Locate the cell with the specified text and output its (X, Y) center coordinate. 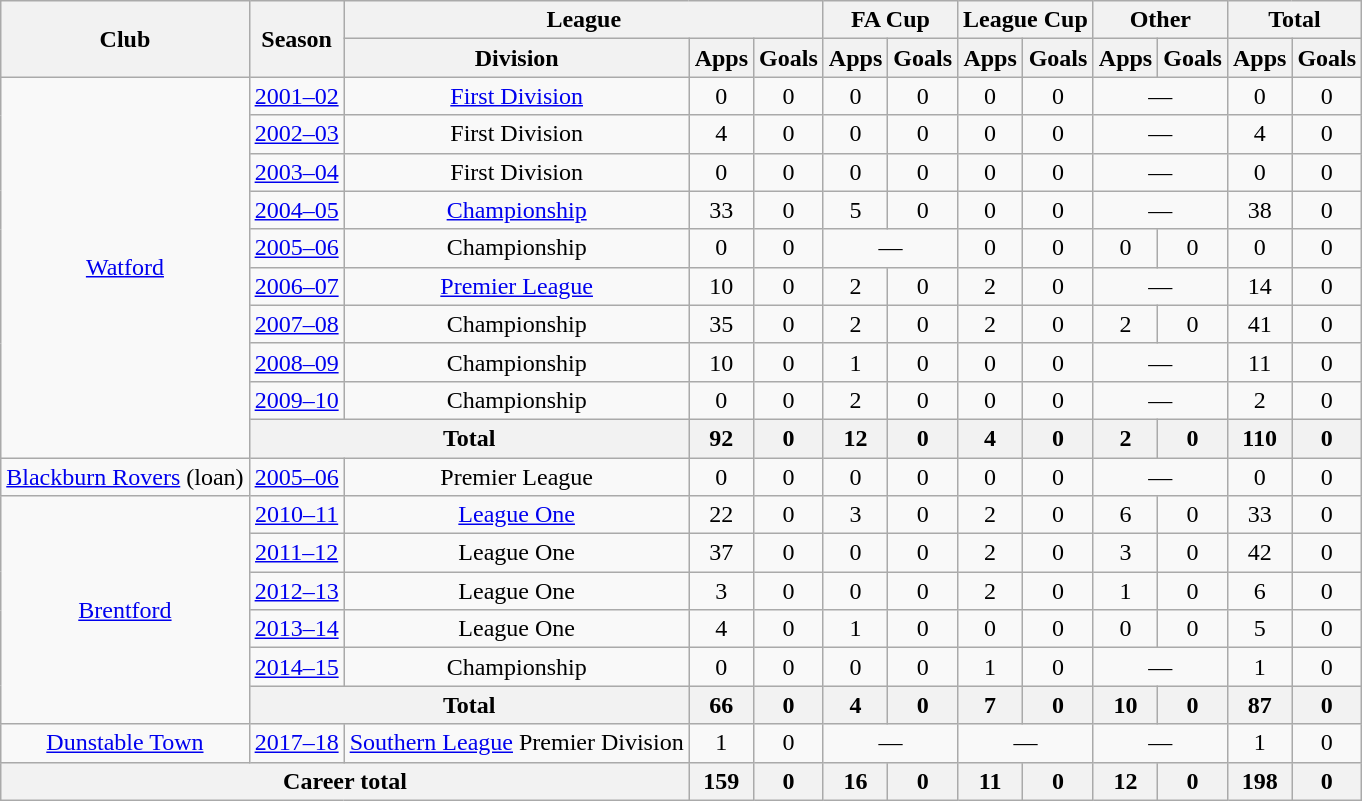
Watford (125, 268)
66 (721, 705)
22 (721, 515)
2004–05 (296, 210)
2007–08 (296, 324)
2011–12 (296, 553)
7 (990, 705)
37 (721, 553)
198 (1259, 781)
2003–04 (296, 172)
2013–14 (296, 629)
87 (1259, 705)
42 (1259, 553)
92 (721, 438)
League Cup (1026, 20)
2008–09 (296, 362)
110 (1259, 438)
2001–02 (296, 96)
Season (296, 39)
2014–15 (296, 667)
Dunstable Town (125, 743)
41 (1259, 324)
League (584, 20)
Blackburn Rovers (loan) (125, 477)
159 (721, 781)
FA Cup (890, 20)
2012–13 (296, 591)
38 (1259, 210)
2017–18 (296, 743)
16 (855, 781)
Brentford (125, 610)
2006–07 (296, 286)
2010–11 (296, 515)
2002–03 (296, 134)
14 (1259, 286)
35 (721, 324)
Other (1160, 20)
Southern League Premier Division (516, 743)
Division (516, 58)
2009–10 (296, 400)
Club (125, 39)
Career total (345, 781)
